Return the (X, Y) coordinate for the center point of the cell that contains the specified text.  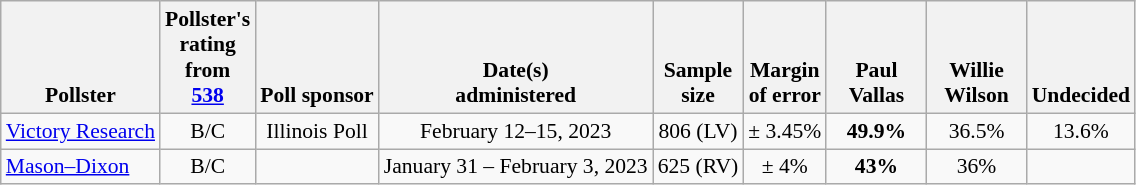
Pollster'sratingfrom538 (208, 57)
Poll sponsor (316, 57)
Pollster (80, 57)
36.5% (976, 131)
Undecided (1081, 57)
February 12–15, 2023 (516, 131)
625 (RV) (698, 167)
± 4% (784, 167)
Marginof error (784, 57)
36% (976, 167)
WillieWilson (976, 57)
Victory Research (80, 131)
Illinois Poll (316, 131)
806 (LV) (698, 131)
13.6% (1081, 131)
Mason–Dixon (80, 167)
January 31 – February 3, 2023 (516, 167)
PaulVallas (876, 57)
Date(s)administered (516, 57)
43% (876, 167)
± 3.45% (784, 131)
49.9% (876, 131)
Samplesize (698, 57)
